Output the (x, y) coordinate of the center of the cell containing the given text.  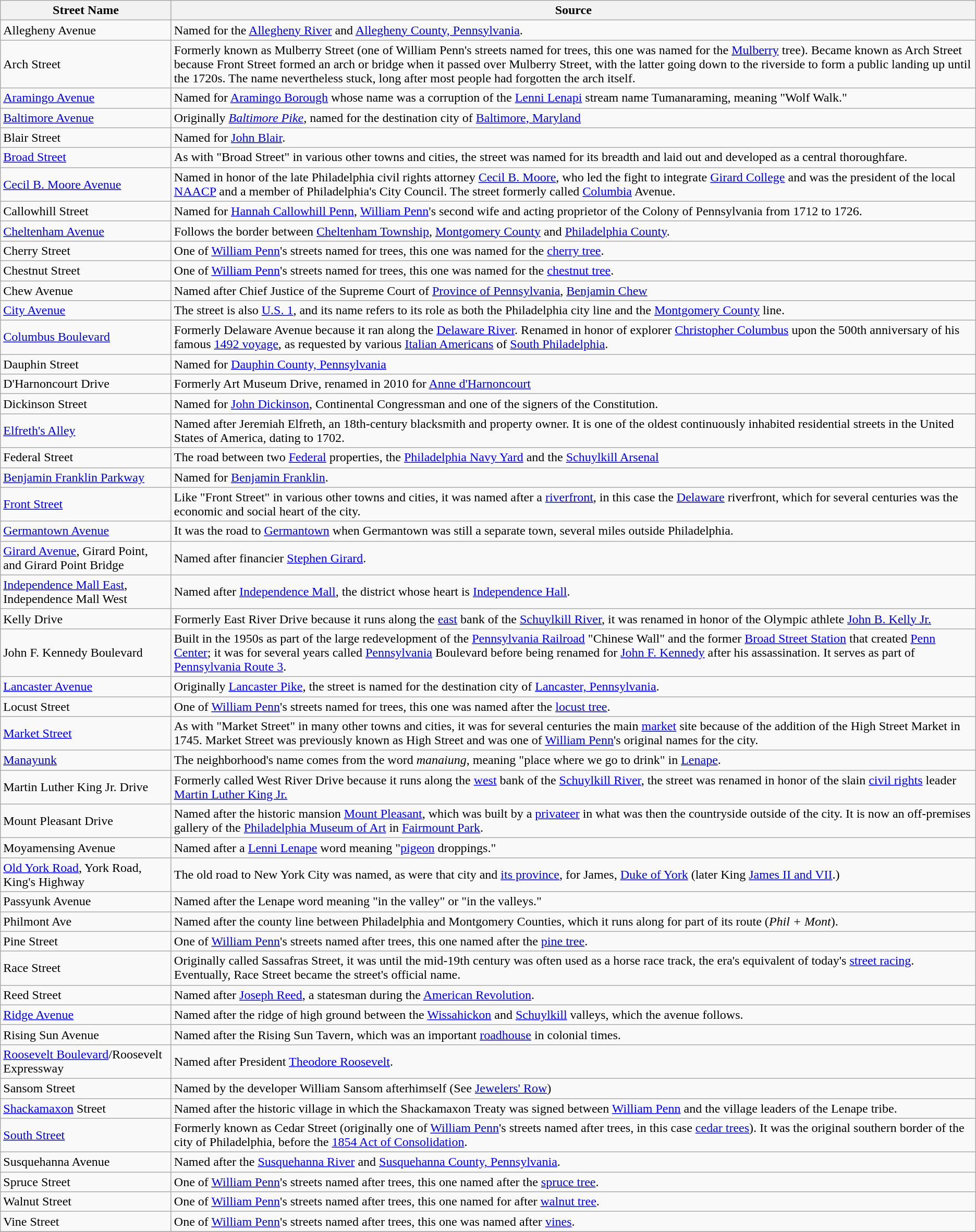
Follows the border between Cheltenham Township, Montgomery County and Philadelphia County. (574, 231)
The neighborhood's name comes from the word manaiung, meaning "place where we go to drink" in Lenape. (574, 760)
Named for Hannah Callowhill Penn, William Penn's second wife and acting proprietor of the Colony of Pennsylvania from 1712 to 1726. (574, 211)
Locust Street (86, 706)
Reed Street (86, 995)
It was the road to Germantown when Germantown was still a separate town, several miles outside Philadelphia. (574, 531)
Vine Street (86, 1222)
The road between two Federal properties, the Philadelphia Navy Yard and the Schuylkill Arsenal (574, 458)
Named for John Dickinson, Continental Congressman and one of the signers of the Constitution. (574, 404)
South Street (86, 1135)
Named after a Lenni Lenape word meaning "pigeon droppings." (574, 848)
Sansom Street (86, 1088)
City Avenue (86, 311)
Manayunk (86, 760)
As with "Broad Street" in various other towns and cities, the street was named for its breadth and laid out and developed as a central thoroughfare. (574, 157)
Race Street (86, 968)
One of William Penn's streets named after trees, this one was named after vines. (574, 1222)
Named after President Theodore Roosevelt. (574, 1061)
Moyamensing Avenue (86, 848)
Named after the ridge of high ground between the Wissahickon and Schuylkill valleys, which the avenue follows. (574, 1015)
Shackamaxon Street (86, 1108)
One of William Penn's streets named after trees, this one named after the spruce tree. (574, 1182)
One of William Penn's streets named after trees, this one named after the pine tree. (574, 941)
Passyunk Avenue (86, 902)
Arch Street (86, 64)
Callowhill Street (86, 211)
Named after Independence Mall, the district whose heart is Independence Hall. (574, 592)
Walnut Street (86, 1202)
Pine Street (86, 941)
Cheltenham Avenue (86, 231)
John F. Kennedy Boulevard (86, 652)
Formerly Art Museum Drive, renamed in 2010 for Anne d'Harnoncourt (574, 384)
Benjamin Franklin Parkway (86, 477)
Blair Street (86, 138)
Named for Dauphin County, Pennsylvania (574, 364)
Named by the developer William Sansom afterhimself (See Jewelers' Row) (574, 1088)
Aramingo Avenue (86, 98)
One of William Penn's streets named for trees, this one was named for the chestnut tree. (574, 270)
Spruce Street (86, 1182)
Cherry Street (86, 251)
Lancaster Avenue (86, 686)
Chestnut Street (86, 270)
Columbus Boulevard (86, 338)
Cecil B. Moore Avenue (86, 184)
One of William Penn's streets named for trees, this one was named after the locust tree. (574, 706)
One of William Penn's streets named after trees, this one named for after walnut tree. (574, 1202)
Girard Avenue, Girard Point, and Girard Point Bridge (86, 558)
Named for John Blair. (574, 138)
Named after the historic village in which the Shackamaxon Treaty was signed between William Penn and the village leaders of the Lenape tribe. (574, 1108)
Named after the Lenape word meaning "in the valley" or "in the valleys." (574, 902)
Susquehanna Avenue (86, 1162)
Old York Road, York Road, King's Highway (86, 874)
Broad Street (86, 157)
Named after the Susquehanna River and Susquehanna County, Pennsylvania. (574, 1162)
Named for Benjamin Franklin. (574, 477)
Baltimore Avenue (86, 118)
Roosevelt Boulevard/Roosevelt Expressway (86, 1061)
Named after the Rising Sun Tavern, which was an important roadhouse in colonial times. (574, 1034)
Germantown Avenue (86, 531)
Named after financier Stephen Girard. (574, 558)
Martin Luther King Jr. Drive (86, 787)
Market Street (86, 734)
Federal Street (86, 458)
The old road to New York City was named, as were that city and its province, for James, Duke of York (later King James II and VII.) (574, 874)
Elfreth's Alley (86, 430)
Named after Joseph Reed, a statesman during the American Revolution. (574, 995)
Rising Sun Avenue (86, 1034)
Independence Mall East, Independence Mall West (86, 592)
Dickinson Street (86, 404)
Originally Lancaster Pike, the street is named for the destination city of Lancaster, Pennsylvania. (574, 686)
One of William Penn's streets named for trees, this one was named for the cherry tree. (574, 251)
The street is also U.S. 1, and its name refers to its role as both the Philadelphia city line and the Montgomery County line. (574, 311)
Front Street (86, 504)
Street Name (86, 10)
Allegheny Avenue (86, 30)
D'Harnoncourt Drive (86, 384)
Kelly Drive (86, 619)
Originally Baltimore Pike, named for the destination city of Baltimore, Maryland (574, 118)
Named after Chief Justice of the Supreme Court of Province of Pennsylvania, Benjamin Chew (574, 290)
Philmont Ave (86, 921)
Named for the Allegheny River and Allegheny County, Pennsylvania. (574, 30)
Chew Avenue (86, 290)
Source (574, 10)
Named after the county line between Philadelphia and Montgomery Counties, which it runs along for part of its route (Phil + Mont). (574, 921)
Ridge Avenue (86, 1015)
Named for Aramingo Borough whose name was a corruption of the Lenni Lenapi stream name Tumanaraming, meaning "Wolf Walk." (574, 98)
Dauphin Street (86, 364)
Mount Pleasant Drive (86, 821)
